Find where the given text appears and provide that cell's center as (x, y) coordinate. 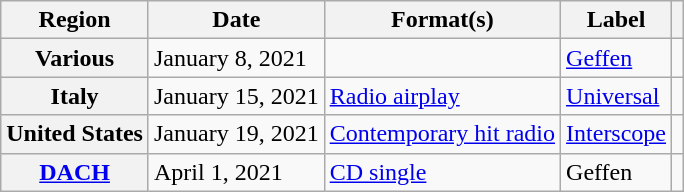
Radio airplay (442, 96)
Contemporary hit radio (442, 134)
Various (75, 58)
Interscope (616, 134)
Italy (75, 96)
Format(s) (442, 20)
Universal (616, 96)
DACH (75, 172)
CD single (442, 172)
Region (75, 20)
January 8, 2021 (236, 58)
Date (236, 20)
April 1, 2021 (236, 172)
January 19, 2021 (236, 134)
January 15, 2021 (236, 96)
Label (616, 20)
United States (75, 134)
